Scan for the cell matching the given text and deliver its [x, y] coordinate at center. 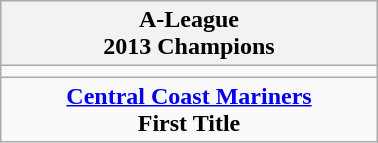
Central Coast MarinersFirst Title [189, 110]
A-League2013 Champions [189, 34]
